Identify which cell holds the provided text, then report its (x, y) central coordinate. 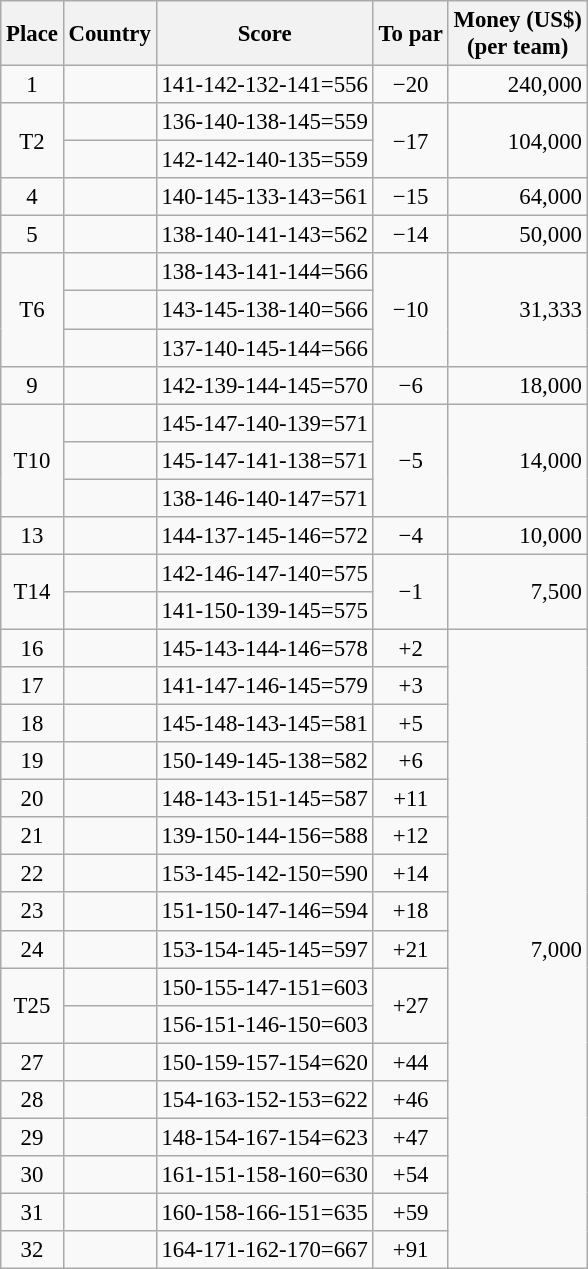
31 (32, 1212)
Place (32, 34)
138-143-141-144=566 (264, 273)
−14 (410, 235)
20 (32, 799)
140-145-133-143=561 (264, 197)
+14 (410, 874)
+27 (410, 1006)
−15 (410, 197)
Money (US$)(per team) (518, 34)
151-150-147-146=594 (264, 912)
148-143-151-145=587 (264, 799)
19 (32, 761)
31,333 (518, 310)
50,000 (518, 235)
9 (32, 385)
18 (32, 724)
154-163-152-153=622 (264, 1100)
+6 (410, 761)
153-145-142-150=590 (264, 874)
136-140-138-145=559 (264, 122)
Score (264, 34)
+47 (410, 1137)
T10 (32, 460)
14,000 (518, 460)
18,000 (518, 385)
104,000 (518, 140)
21 (32, 836)
144-137-145-146=572 (264, 536)
−10 (410, 310)
156-151-146-150=603 (264, 1024)
+44 (410, 1062)
−5 (410, 460)
−6 (410, 385)
1 (32, 85)
To par (410, 34)
−17 (410, 140)
141-147-146-145=579 (264, 686)
29 (32, 1137)
137-140-145-144=566 (264, 348)
+3 (410, 686)
16 (32, 648)
142-146-147-140=575 (264, 573)
22 (32, 874)
+2 (410, 648)
141-142-132-141=556 (264, 85)
160-158-166-151=635 (264, 1212)
145-148-143-145=581 (264, 724)
150-159-157-154=620 (264, 1062)
T2 (32, 140)
7,000 (518, 948)
27 (32, 1062)
161-151-158-160=630 (264, 1175)
28 (32, 1100)
+54 (410, 1175)
+59 (410, 1212)
138-146-140-147=571 (264, 498)
5 (32, 235)
139-150-144-156=588 (264, 836)
148-154-167-154=623 (264, 1137)
150-155-147-151=603 (264, 987)
T6 (32, 310)
−1 (410, 592)
+21 (410, 949)
+18 (410, 912)
23 (32, 912)
32 (32, 1250)
24 (32, 949)
150-149-145-138=582 (264, 761)
+46 (410, 1100)
143-145-138-140=566 (264, 310)
7,500 (518, 592)
13 (32, 536)
T25 (32, 1006)
−20 (410, 85)
30 (32, 1175)
138-140-141-143=562 (264, 235)
+11 (410, 799)
240,000 (518, 85)
153-154-145-145=597 (264, 949)
T14 (32, 592)
−4 (410, 536)
164-171-162-170=667 (264, 1250)
142-142-140-135=559 (264, 160)
145-143-144-146=578 (264, 648)
64,000 (518, 197)
145-147-140-139=571 (264, 423)
141-150-139-145=575 (264, 611)
+5 (410, 724)
Country (110, 34)
17 (32, 686)
145-147-141-138=571 (264, 460)
+91 (410, 1250)
+12 (410, 836)
142-139-144-145=570 (264, 385)
10,000 (518, 536)
4 (32, 197)
